Determine the [X, Y] coordinate at the center of the cell enclosing the given text.  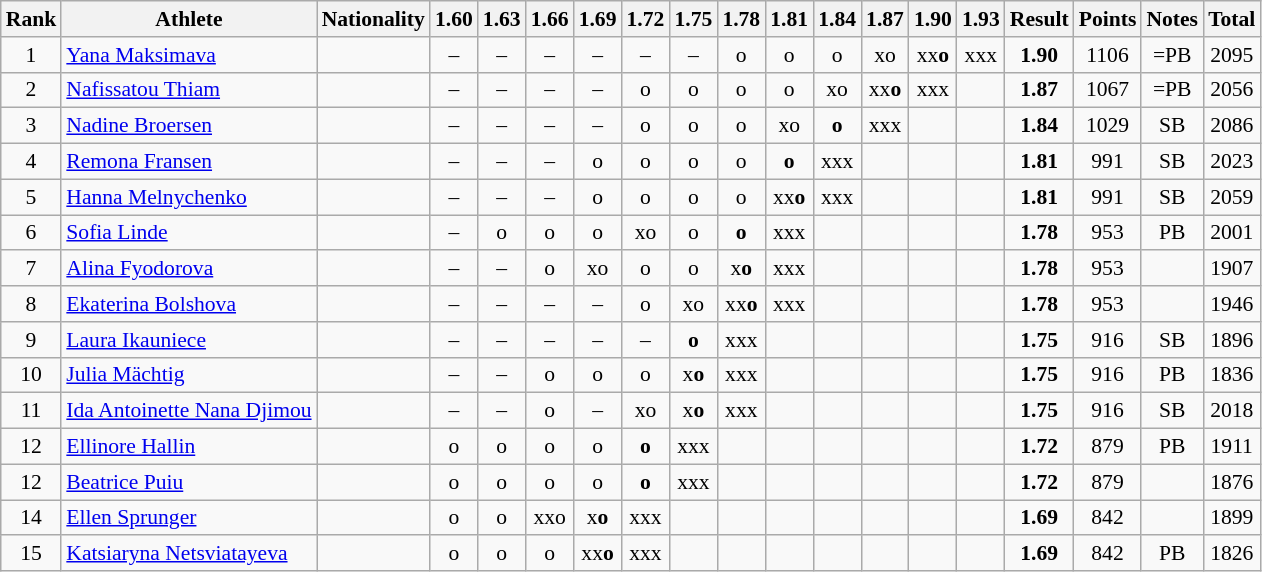
Laura Ikauniece [188, 340]
Yana Maksimava [188, 55]
2001 [1232, 233]
Hanna Melnychenko [188, 197]
1946 [1232, 304]
Beatrice Puiu [188, 482]
1029 [1108, 126]
14 [32, 518]
Alina Fyodorova [188, 269]
1876 [1232, 482]
1907 [1232, 269]
8 [32, 304]
2 [32, 90]
15 [32, 554]
Ekaterina Bolshova [188, 304]
Result [1040, 19]
Nafissatou Thiam [188, 90]
Nadine Broersen [188, 126]
1896 [1232, 340]
Points [1108, 19]
Ellen Sprunger [188, 518]
1106 [1108, 55]
2023 [1232, 162]
2095 [1232, 55]
1911 [1232, 447]
1067 [1108, 90]
Katsiaryna Netsviatayeva [188, 554]
Ellinore Hallin [188, 447]
4 [32, 162]
Julia Mächtig [188, 375]
3 [32, 126]
Remona Fransen [188, 162]
1 [32, 55]
Total [1232, 19]
1826 [1232, 554]
7 [32, 269]
Athlete [188, 19]
6 [32, 233]
2018 [1232, 411]
1899 [1232, 518]
9 [32, 340]
2086 [1232, 126]
1.93 [981, 19]
10 [32, 375]
1.60 [454, 19]
11 [32, 411]
5 [32, 197]
Nationality [374, 19]
1.63 [502, 19]
Ida Antoinette Nana Djimou [188, 411]
Notes [1172, 19]
2059 [1232, 197]
1836 [1232, 375]
Rank [32, 19]
1.66 [550, 19]
Sofia Linde [188, 233]
2056 [1232, 90]
